Capture the cell that displays the provided text and extract its (x, y) central coordinate. 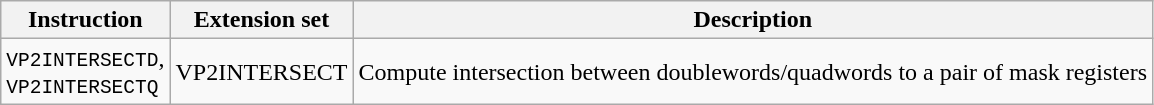
VP2INTERSECT (262, 72)
Compute intersection between doublewords/quadwords to a pair of mask registers (753, 72)
Extension set (262, 20)
VP2INTERSECTD,VP2INTERSECTQ (86, 72)
Instruction (86, 20)
Description (753, 20)
